Search for the cell housing the specified text and yield its (x, y) center coordinate. 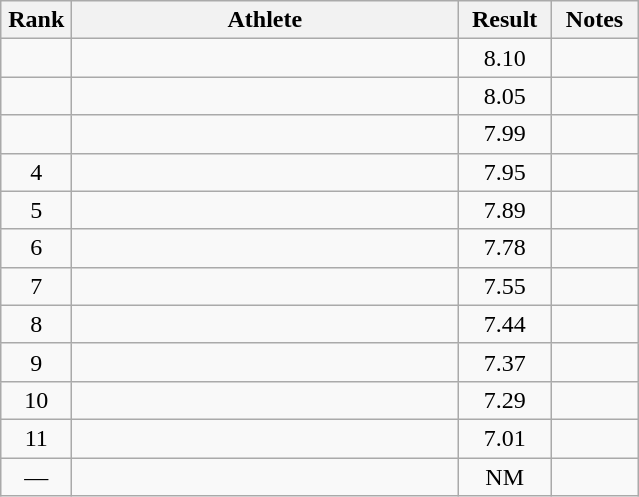
Result (505, 20)
6 (36, 248)
11 (36, 438)
7.99 (505, 134)
7.44 (505, 324)
Athlete (265, 20)
Rank (36, 20)
7.37 (505, 362)
5 (36, 210)
8.05 (505, 96)
8 (36, 324)
Notes (594, 20)
8.10 (505, 58)
NM (505, 477)
7.01 (505, 438)
7.89 (505, 210)
7.29 (505, 400)
7 (36, 286)
4 (36, 172)
— (36, 477)
10 (36, 400)
7.55 (505, 286)
7.95 (505, 172)
9 (36, 362)
7.78 (505, 248)
